Detect which cell encompasses the target text, then output its [X, Y] center coordinate. 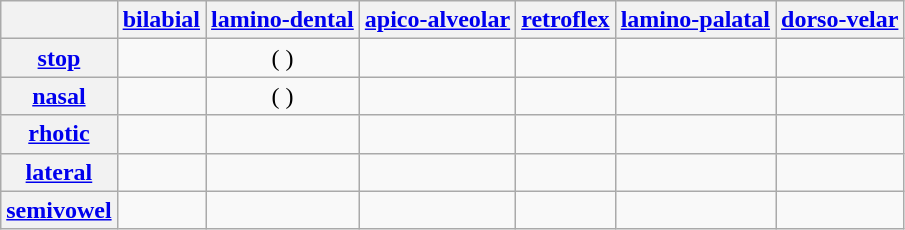
lamino-dental [283, 20]
dorso-velar [840, 20]
retroflex [566, 20]
rhotic [59, 134]
stop [59, 58]
lamino-palatal [695, 20]
bilabial [161, 20]
lateral [59, 172]
apico-alveolar [437, 20]
semivowel [59, 210]
nasal [59, 96]
